Return [x, y] of the center of cell containing provided text 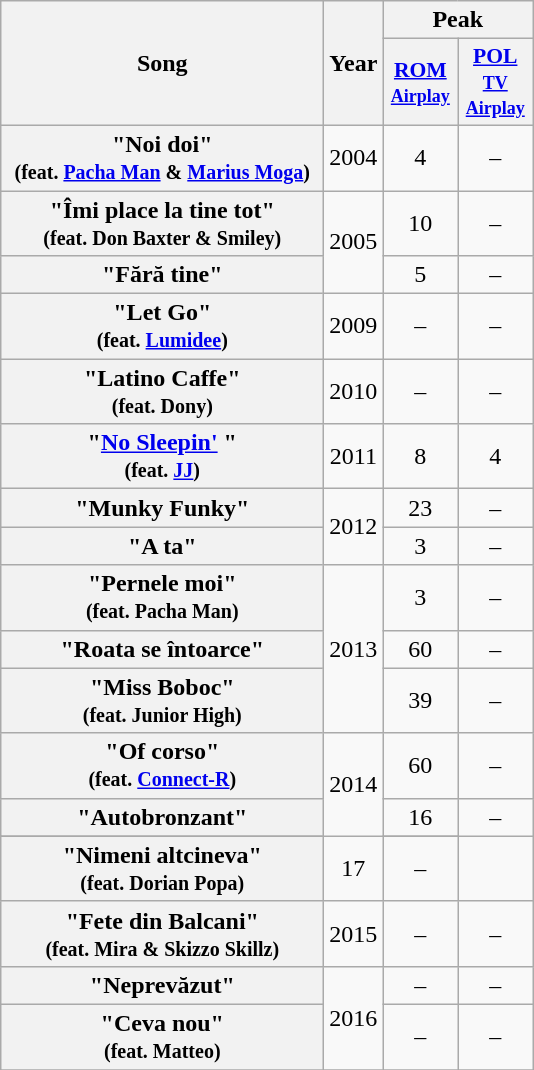
2016 [354, 1018]
2005 [354, 242]
2014 [354, 784]
2011 [354, 456]
10 [420, 222]
"Pernele moi" (feat. Pacha Man) [162, 598]
Year [354, 64]
Peak [458, 20]
"Îmi place la tine tot" (feat. Don Baxter & Smiley) [162, 222]
"Fără tine" [162, 275]
39 [420, 700]
"Roata se întoarce" [162, 649]
ROM Airplay [420, 82]
Song [162, 64]
16 [420, 817]
2013 [354, 649]
"Fete din Balcani" (feat. Mira & Skizzo Skillz) [162, 934]
2004 [354, 158]
"Ceva nou" (feat. Matteo) [162, 1036]
17 [354, 868]
2010 [354, 392]
"Munky Funky" [162, 508]
"Nimeni altcineva" (feat. Dorian Popa) [162, 868]
"Miss Boboc" (feat. Junior High) [162, 700]
5 [420, 275]
"No Sleepin' " (feat. JJ) [162, 456]
2012 [354, 527]
POL TV Airplay [496, 82]
"Noi doi" (feat. Pacha Man & Marius Moga) [162, 158]
"A ta" [162, 546]
"Neprevăzut" [162, 985]
23 [420, 508]
8 [420, 456]
"Latino Caffe" (feat. Dony) [162, 392]
"Autobronzant" [162, 817]
"Let Go" (feat. Lumidee) [162, 326]
"Of corso" (feat. Connect-R) [162, 766]
2015 [354, 934]
2009 [354, 326]
